Capture the cell that displays the provided text and extract its (X, Y) central coordinate. 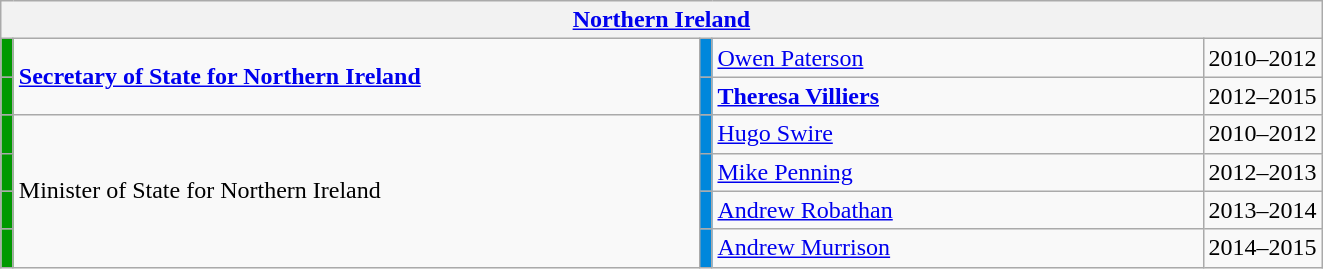
Minister of State for Northern Ireland (356, 191)
2013–2014 (1262, 210)
2012–2015 (1262, 96)
Northern Ireland (662, 20)
Andrew Robathan (958, 210)
Owen Paterson (958, 58)
Hugo Swire (958, 134)
Andrew Murrison (958, 248)
Mike Penning (958, 172)
Secretary of State for Northern Ireland (356, 77)
Theresa Villiers (958, 96)
2014–2015 (1262, 248)
2012–2013 (1262, 172)
